Pinpoint the cell where the given text exists, returning its [x, y] midpoint coordinate. 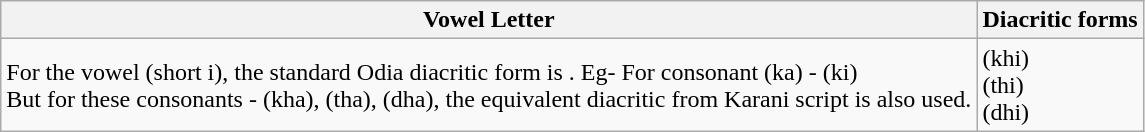
Vowel Letter [489, 20]
Diacritic forms [1060, 20]
(khi) (thi) (dhi) [1060, 85]
